Scan for the cell matching the given text and deliver its (X, Y) coordinate at center. 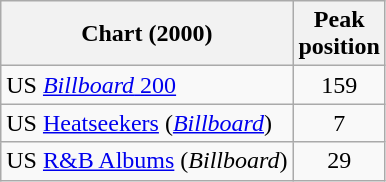
Peakposition (339, 34)
US Heatseekers (Billboard) (147, 123)
US R&B Albums (Billboard) (147, 161)
159 (339, 85)
Chart (2000) (147, 34)
US Billboard 200 (147, 85)
29 (339, 161)
7 (339, 123)
